Detect which cell encompasses the target text, then output its (x, y) center coordinate. 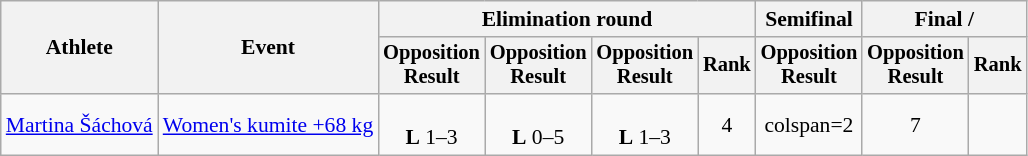
Athlete (80, 48)
Final / (944, 19)
Martina Šáchová (80, 124)
L 0–5 (538, 124)
colspan=2 (810, 124)
Event (268, 48)
7 (916, 124)
4 (727, 124)
Elimination round (566, 19)
Semifinal (810, 19)
Women's kumite +68 kg (268, 124)
